Capture the cell that displays the provided text and extract its [X, Y] central coordinate. 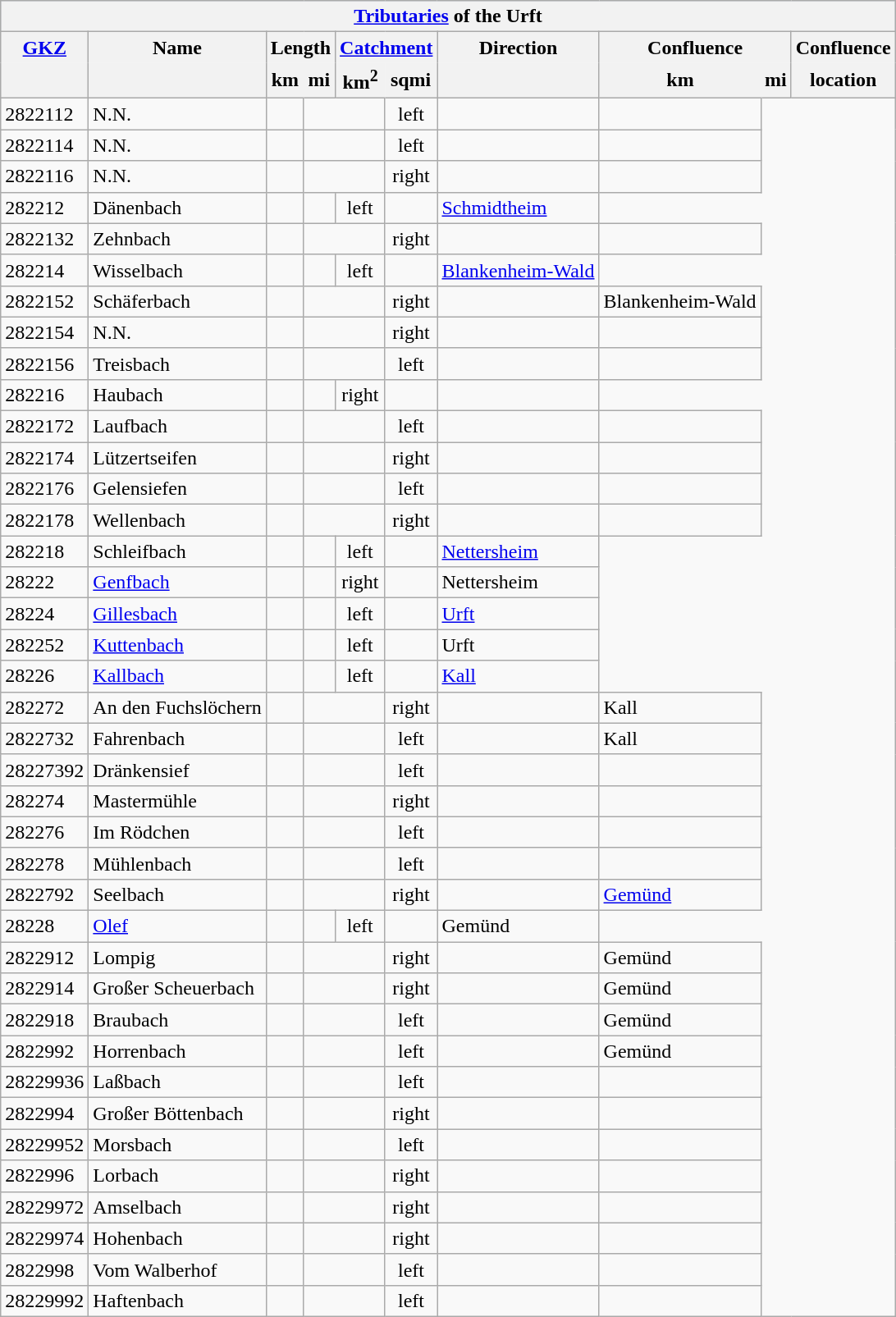
Morsbach [177, 1145]
Hohenbach [177, 1238]
Großer Böttenbach [177, 1114]
Kallbach [177, 676]
2822992 [44, 1051]
282252 [44, 645]
282216 [44, 395]
2822994 [44, 1114]
28229992 [44, 1301]
location [843, 80]
Lützertseifen [177, 458]
Haftenbach [177, 1301]
Tributaries of the Urft [448, 16]
Direction [519, 48]
Dränkensief [177, 770]
Laufbach [177, 427]
28224 [44, 614]
Treisbach [177, 364]
Wellenbach [177, 520]
Olef [177, 926]
282278 [44, 863]
2822918 [44, 1020]
282212 [44, 208]
Fahrenbach [177, 739]
2822156 [44, 364]
An den Fuchslöchern [177, 707]
2822912 [44, 958]
2822116 [44, 176]
Mühlenbach [177, 863]
Mastermühle [177, 801]
2822152 [44, 301]
2822996 [44, 1176]
2822114 [44, 145]
28228 [44, 926]
28229936 [44, 1082]
28229972 [44, 1207]
2822176 [44, 489]
Schleifbach [177, 551]
Lompig [177, 958]
Amselbach [177, 1207]
Length [300, 48]
Zehnbach [177, 239]
Seelbach [177, 894]
Im Rödchen [177, 832]
Gillesbach [177, 614]
Horrenbach [177, 1051]
282214 [44, 270]
28222 [44, 583]
Genfbach [177, 583]
Gelensiefen [177, 489]
Braubach [177, 1020]
GKZ [44, 48]
km2 [360, 80]
282276 [44, 832]
Wisselbach [177, 270]
Haubach [177, 395]
Großer Scheuerbach [177, 989]
Lorbach [177, 1176]
Laßbach [177, 1082]
Schäferbach [177, 301]
2822792 [44, 894]
2822112 [44, 114]
282218 [44, 551]
2822154 [44, 332]
Name [177, 48]
Vom Walberhof [177, 1269]
2822998 [44, 1269]
2822178 [44, 520]
2822132 [44, 239]
282274 [44, 801]
2822174 [44, 458]
2822172 [44, 427]
Dänenbach [177, 208]
282272 [44, 707]
2822732 [44, 739]
Kuttenbach [177, 645]
28226 [44, 676]
28229952 [44, 1145]
28227392 [44, 770]
sqmi [411, 80]
Catchment [386, 48]
28229974 [44, 1238]
Schmidtheim [519, 208]
2822914 [44, 989]
